Pinpoint the cell where the given text exists, returning its (x, y) midpoint coordinate. 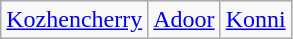
Kozhencherry (74, 20)
Konni (256, 20)
Adoor (184, 20)
